Pinpoint the cell where the given text exists, returning its [x, y] midpoint coordinate. 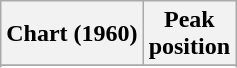
Chart (1960) [72, 34]
Peak position [189, 34]
